Find where the given text appears and provide that cell's center as [x, y] coordinate. 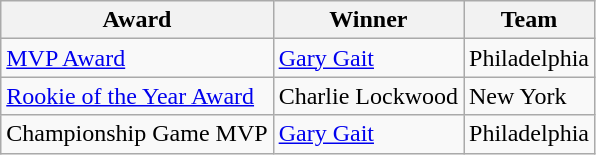
Award [137, 20]
Winner [368, 20]
Charlie Lockwood [368, 96]
MVP Award [137, 58]
New York [530, 96]
Championship Game MVP [137, 134]
Rookie of the Year Award [137, 96]
Team [530, 20]
